From the cell containing the given text, extract its center point as [X, Y] coordinate. 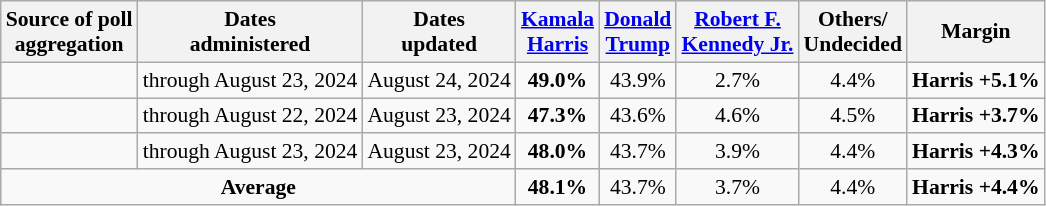
Harris +5.1% [976, 80]
Others/Undecided [853, 32]
Source of pollaggregation [70, 32]
4.6% [737, 116]
Datesupdated [438, 32]
Kamala Harris [558, 32]
Harris +4.4% [976, 187]
4.5% [853, 116]
Harris +4.3% [976, 152]
Harris +3.7% [976, 116]
Average [258, 187]
Robert F.Kennedy Jr. [737, 32]
Datesadministered [250, 32]
43.9% [638, 80]
47.3% [558, 116]
3.9% [737, 152]
Margin [976, 32]
43.6% [638, 116]
2.7% [737, 80]
3.7% [737, 187]
49.0% [558, 80]
through August 22, 2024 [250, 116]
DonaldTrump [638, 32]
August 24, 2024 [438, 80]
48.0% [558, 152]
48.1% [558, 187]
